Find where the given text appears and provide that cell's center as [x, y] coordinate. 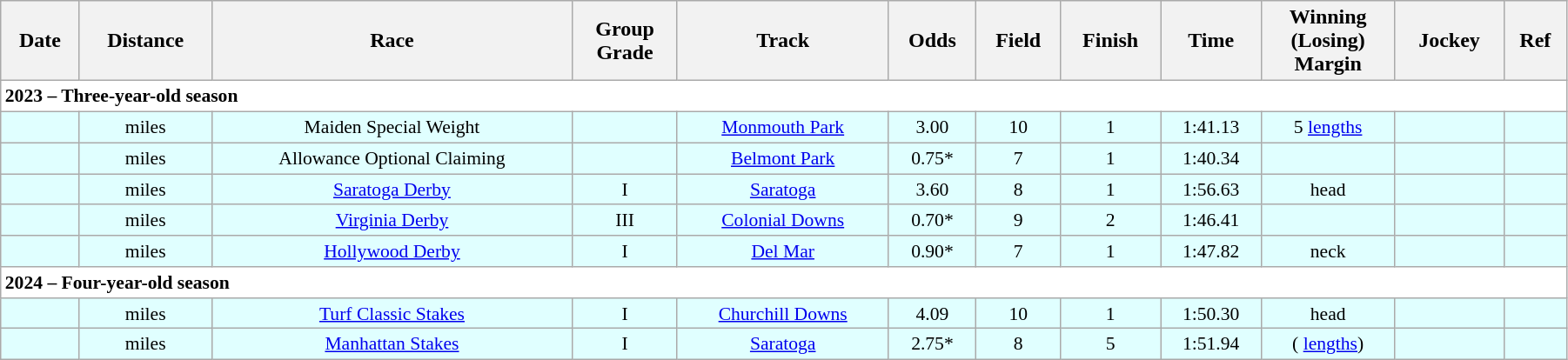
Race [392, 41]
Monmouth Park [783, 127]
Track [783, 41]
1:46.41 [1211, 220]
1:50.30 [1211, 313]
Hollywood Derby [392, 251]
Virginia Derby [392, 220]
Churchill Downs [783, 313]
1:47.82 [1211, 251]
2024 – Four-year-old season [784, 283]
5 lengths [1328, 127]
0.75* [933, 158]
Allowance Optional Claiming [392, 158]
Odds [933, 41]
0.90* [933, 251]
Saratoga Derby [392, 190]
Field [1018, 41]
Date [40, 41]
( lengths) [1328, 344]
1:51.94 [1211, 344]
Del Mar [783, 251]
GroupGrade [625, 41]
2 [1110, 220]
III [625, 220]
Jockey [1450, 41]
1:40.34 [1211, 158]
Turf Classic Stakes [392, 313]
Maiden Special Weight [392, 127]
Time [1211, 41]
2023 – Three-year-old season [784, 97]
0.70* [933, 220]
neck [1328, 251]
2.75* [933, 344]
Manhattan Stakes [392, 344]
Belmont Park [783, 158]
5 [1110, 344]
Finish [1110, 41]
1:56.63 [1211, 190]
4.09 [933, 313]
Winning(Losing)Margin [1328, 41]
Ref [1535, 41]
1:41.13 [1211, 127]
9 [1018, 220]
3.60 [933, 190]
3.00 [933, 127]
Distance [145, 41]
Colonial Downs [783, 220]
